Provide the (X, Y) coordinate of the cell's center where the given text is located.  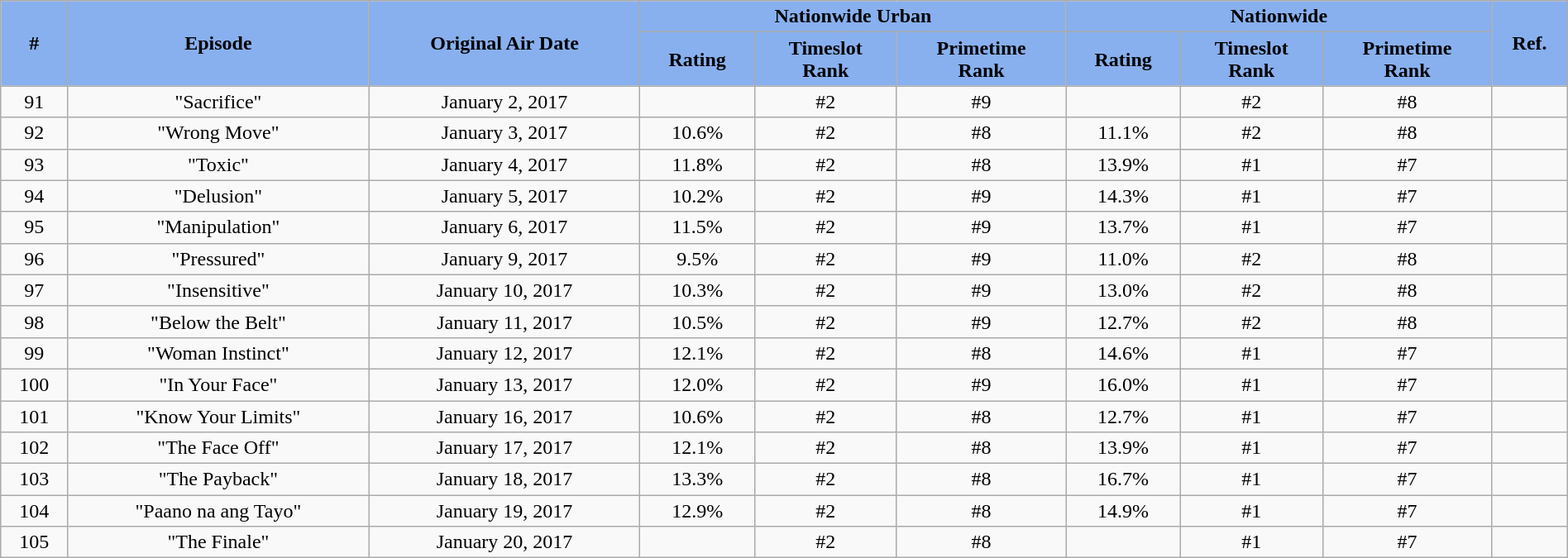
13.7% (1123, 227)
10.2% (697, 196)
"The Face Off" (218, 448)
94 (35, 196)
January 10, 2017 (504, 290)
11.1% (1123, 133)
Ref. (1530, 43)
100 (35, 384)
"Manipulation" (218, 227)
11.5% (697, 227)
January 3, 2017 (504, 133)
January 4, 2017 (504, 165)
January 13, 2017 (504, 384)
"Pressured" (218, 259)
103 (35, 479)
"Toxic" (218, 165)
January 19, 2017 (504, 511)
Episode (218, 43)
January 11, 2017 (504, 322)
14.9% (1123, 511)
91 (35, 102)
97 (35, 290)
"The Finale" (218, 542)
Nationwide Urban (853, 17)
"Below the Belt" (218, 322)
12.0% (697, 384)
January 17, 2017 (504, 448)
11.8% (697, 165)
105 (35, 542)
13.3% (697, 479)
"Wrong Move" (218, 133)
January 20, 2017 (504, 542)
14.6% (1123, 353)
16.0% (1123, 384)
99 (35, 353)
96 (35, 259)
10.3% (697, 290)
95 (35, 227)
"Insensitive" (218, 290)
98 (35, 322)
January 12, 2017 (504, 353)
93 (35, 165)
January 2, 2017 (504, 102)
January 6, 2017 (504, 227)
January 16, 2017 (504, 416)
9.5% (697, 259)
"The Payback" (218, 479)
11.0% (1123, 259)
"Sacrifice" (218, 102)
Original Air Date (504, 43)
Nationwide (1279, 17)
101 (35, 416)
104 (35, 511)
"Woman Instinct" (218, 353)
"Delusion" (218, 196)
# (35, 43)
13.0% (1123, 290)
16.7% (1123, 479)
10.5% (697, 322)
92 (35, 133)
14.3% (1123, 196)
"In Your Face" (218, 384)
January 18, 2017 (504, 479)
January 5, 2017 (504, 196)
"Paano na ang Tayo" (218, 511)
102 (35, 448)
12.9% (697, 511)
January 9, 2017 (504, 259)
"Know Your Limits" (218, 416)
